Identify which cell holds the provided text, then report its (x, y) central coordinate. 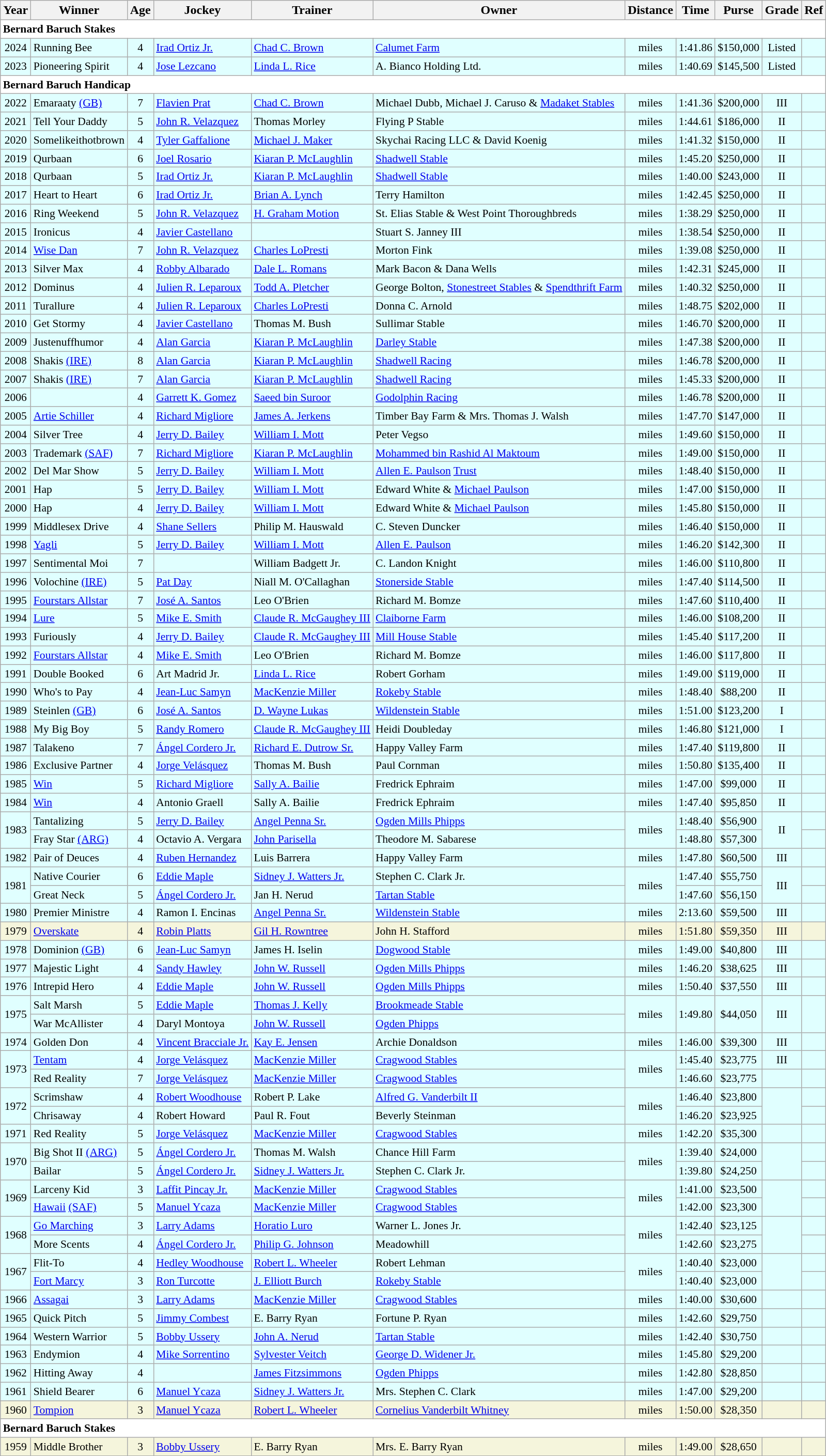
Timber Bay Farm & Mrs. Thomas J. Walsh (499, 416)
Big Shot II (ARG) (79, 1152)
Golden Don (79, 1042)
Endymion (79, 1355)
St. Elias Stable & West Point Thoroughbreds (499, 213)
Fray Star (ARG) (79, 839)
War McAllister (79, 1024)
Skychai Racing LLC & David Koenig (499, 140)
$23,500 (739, 1189)
1995 (15, 600)
2021 (15, 121)
$59,350 (739, 931)
More Scents (79, 1244)
Octavio A. Vergara (202, 839)
1:51.80 (695, 931)
1:47.38 (695, 342)
1:50.00 (695, 1410)
$117,800 (739, 655)
$57,300 (739, 839)
1977 (15, 968)
Stuart S. Janney III (499, 232)
Gil H. Rowntree (312, 931)
Talakeno (79, 747)
Robert P. Lake (312, 1097)
My Big Boy (79, 729)
1984 (15, 802)
$114,500 (739, 582)
Michael Dubb, Michael J. Caruso & Madaket Stables (499, 103)
$202,000 (739, 305)
8 (141, 361)
1:38.29 (695, 213)
H. Graham Motion (312, 213)
1:47.80 (695, 858)
1972 (15, 1106)
James Fitzsimmons (312, 1373)
Stonerside Stable (499, 582)
1:41.86 (695, 48)
$56,150 (739, 894)
$23,300 (739, 1207)
Middlesex Drive (79, 526)
Somelikeithotbrown (79, 140)
$40,800 (739, 950)
Sandy Hawley (202, 968)
$23,125 (739, 1226)
Hedley Woodhouse (202, 1263)
$24,250 (739, 1171)
Ironicus (79, 232)
1:44.61 (695, 121)
$121,000 (739, 729)
Running Bee (79, 48)
2003 (15, 453)
Furiously (79, 637)
$23,800 (739, 1097)
Warner L. Jones Jr. (499, 1226)
2020 (15, 140)
Grade (782, 10)
Pioneering Spirit (79, 66)
$59,500 (739, 913)
Cornelius Vanderbilt Whitney (499, 1410)
1985 (15, 784)
1993 (15, 637)
2011 (15, 305)
1:51.00 (695, 710)
1983 (15, 830)
1960 (15, 1410)
Niall M. O'Callaghan (312, 582)
1:40.69 (695, 66)
Art Madrid Jr. (202, 674)
2001 (15, 489)
1:40.32 (695, 287)
Paul R. Fout (312, 1116)
Heidi Doubleday (499, 729)
Philip M. Hauswald (312, 526)
1970 (15, 1161)
2008 (15, 361)
$142,300 (739, 545)
1999 (15, 526)
$110,400 (739, 600)
Todd A. Pletcher (312, 287)
Claiborne Farm (499, 618)
Daryl Montoya (202, 1024)
Sylvester Veitch (312, 1355)
Premier Ministre (79, 913)
1992 (15, 655)
1:41.32 (695, 140)
Tyler Gaffalione (202, 140)
1963 (15, 1355)
Wise Dan (79, 250)
Hawaii (SAF) (79, 1207)
1967 (15, 1272)
$28,350 (739, 1410)
Mike Sorrentino (202, 1355)
Del Mar Show (79, 471)
1974 (15, 1042)
Mill House Stable (499, 637)
Intrepid Hero (79, 986)
2009 (15, 342)
Dominus (79, 287)
Shane Sellers (202, 526)
1:49.60 (695, 435)
1:50.40 (695, 986)
John H. Stafford (499, 931)
1965 (15, 1318)
Randy Romero (202, 729)
1990 (15, 692)
Scrimshaw (79, 1097)
Time (695, 10)
Thomas J. Kelly (312, 1005)
$145,500 (739, 66)
1988 (15, 729)
1:42.31 (695, 269)
Theodore M. Sabarese (499, 839)
Ruben Hernandez (202, 858)
$56,900 (739, 821)
1:42.20 (695, 1134)
1:38.54 (695, 232)
Tompion (79, 1410)
1971 (15, 1134)
Luis Barrera (312, 858)
1:46.60 (695, 1078)
1:46.70 (695, 324)
Emaraaty (GB) (79, 103)
Larceny Kid (79, 1189)
1978 (15, 950)
$95,850 (739, 802)
1996 (15, 582)
Darley Stable (499, 342)
Distance (651, 10)
1994 (15, 618)
Antonio Graell (202, 802)
C. Landon Knight (499, 563)
1968 (15, 1235)
J. Elliott Burch (312, 1281)
Chrisaway (79, 1116)
Sentimental Moi (79, 563)
Dominion (GB) (79, 950)
2024 (15, 48)
Silver Max (79, 269)
C. Steven Duncker (499, 526)
$23,925 (739, 1116)
2015 (15, 232)
$28,850 (739, 1373)
1:42.00 (695, 1207)
2014 (15, 250)
Steinlen (GB) (79, 710)
Shield Bearer (79, 1391)
2:13.60 (695, 913)
$123,200 (739, 710)
2007 (15, 379)
Robert Howard (202, 1116)
Saeed bin Suroor (312, 397)
Alfred G. Vanderbilt II (499, 1097)
Brian A. Lynch (312, 195)
Flying P Stable (499, 121)
1:45.20 (695, 158)
Sullimar Stable (499, 324)
2013 (15, 269)
Chance Hill Farm (499, 1152)
Purse (739, 10)
Robert Lehman (499, 1263)
Silver Tree (79, 435)
John A. Nerud (312, 1336)
Archie Donaldson (499, 1042)
1:39.08 (695, 250)
1:50.80 (695, 766)
2004 (15, 435)
Morton Fink (499, 250)
1:47.70 (695, 416)
1961 (15, 1391)
Yagli (79, 545)
Who's to Pay (79, 692)
1987 (15, 747)
Donna C. Arnold (499, 305)
2019 (15, 158)
James H. Iselin (312, 950)
1962 (15, 1373)
Majestic Light (79, 968)
$245,000 (739, 269)
Jockey (202, 10)
Brookmeade Stable (499, 1005)
Jose Lezcano (202, 66)
Robert Gorham (499, 674)
$44,050 (739, 1014)
1986 (15, 766)
1981 (15, 886)
Robert Woodhouse (202, 1097)
1:41.36 (695, 103)
1969 (15, 1198)
Year (15, 10)
Native Courier (79, 876)
Jimmy Combest (202, 1318)
Pair of Deuces (79, 858)
1964 (15, 1336)
Vincent Bracciale Jr. (202, 1042)
George D. Widener Jr. (499, 1355)
1975 (15, 1014)
1973 (15, 1070)
Garrett K. Gomez (202, 397)
$38,625 (739, 968)
Hitting Away (79, 1373)
Flit-To (79, 1263)
$28,650 (739, 1447)
Jan H. Nerud (312, 894)
$24,000 (739, 1152)
$30,600 (739, 1299)
$23,275 (739, 1244)
Exclusive Partner (79, 766)
A. Bianco Holding Ltd. (499, 66)
George Bolton, Stonestreet Stables & Spendthrift Farm (499, 287)
Ring Weekend (79, 213)
1997 (15, 563)
Thomas Morley (312, 121)
Justenuffhumor (79, 342)
2005 (15, 416)
$29,750 (739, 1318)
Flavien Prat (202, 103)
Quick Pitch (79, 1318)
1:42.45 (695, 195)
$186,000 (739, 121)
2018 (15, 177)
1:45.33 (695, 379)
2023 (15, 66)
1976 (15, 986)
Double Booked (79, 674)
Artie Schiller (79, 416)
$108,200 (739, 618)
$30,750 (739, 1336)
Calumet Farm (499, 48)
Mrs. Stephen C. Clark (499, 1391)
Ramon I. Encinas (202, 913)
Lure (79, 618)
1979 (15, 931)
$147,000 (739, 416)
$119,800 (739, 747)
Meadowhill (499, 1244)
Fort Marcy (79, 1281)
Owner (499, 10)
Robin Platts (202, 931)
Paul Cornman (499, 766)
Joel Rosario (202, 158)
Ron Turcotte (202, 1281)
Allen E. Paulson (499, 545)
2002 (15, 471)
Age (141, 10)
Mrs. E. Barry Ryan (499, 1447)
Heart to Heart (79, 195)
Get Stormy (79, 324)
Bernard Baruch Handicap (413, 85)
Allen E. Paulson Trust (499, 471)
$135,400 (739, 766)
Salt Marsh (79, 1005)
Beverly Steinman (499, 1116)
Godolphin Racing (499, 397)
$110,800 (739, 563)
Dale L. Romans (312, 269)
1:39.40 (695, 1152)
Peter Vegso (499, 435)
Bailar (79, 1171)
Thomas M. Walsh (312, 1152)
1991 (15, 674)
Richard E. Dutrow Sr. (312, 747)
$39,300 (739, 1042)
2000 (15, 508)
$119,000 (739, 674)
Philip G. Johnson (312, 1244)
Mohammed bin Rashid Al Maktoum (499, 453)
Terry Hamilton (499, 195)
William Badgett Jr. (312, 563)
Overskate (79, 931)
Trademark (SAF) (79, 453)
1959 (15, 1447)
Ref (814, 10)
1980 (15, 913)
Go Marching (79, 1226)
Horatio Luro (312, 1226)
Middle Brother (79, 1447)
John Parisella (312, 839)
$99,000 (739, 784)
Tantalizing (79, 821)
Trainer (312, 10)
1966 (15, 1299)
D. Wayne Lukas (312, 710)
Great Neck (79, 894)
1:48.80 (695, 839)
1:49.80 (695, 1014)
2022 (15, 103)
Volochine (IRE) (79, 582)
Tell Your Daddy (79, 121)
Laffit Pincay Jr. (202, 1189)
Robby Albarado (202, 269)
Tentam (79, 1060)
Michael J. Maker (312, 140)
2006 (15, 397)
$243,000 (739, 177)
$35,300 (739, 1134)
Western Warrior (79, 1336)
$117,200 (739, 637)
Fortune P. Ryan (499, 1318)
$88,200 (739, 692)
Winner (79, 10)
Kay E. Jensen (312, 1042)
James A. Jerkens (312, 416)
$55,750 (739, 876)
Turallure (79, 305)
Pat Day (202, 582)
2016 (15, 213)
1:41.00 (695, 1189)
1:48.75 (695, 305)
2010 (15, 324)
1989 (15, 710)
2017 (15, 195)
2012 (15, 287)
Assagai (79, 1299)
1:42.80 (695, 1373)
Dogwood Stable (499, 950)
$37,550 (739, 986)
1998 (15, 545)
1982 (15, 858)
$60,500 (739, 858)
1:46.80 (695, 729)
Mark Bacon & Dana Wells (499, 269)
1:39.80 (695, 1171)
